Determine the (X, Y) coordinate at the center of the cell enclosing the given text.  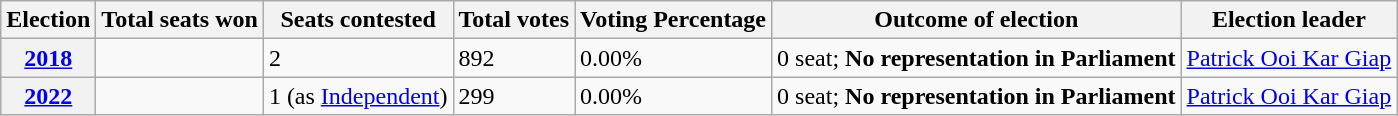
299 (514, 96)
892 (514, 58)
Total votes (514, 20)
2 (358, 58)
Seats contested (358, 20)
2018 (48, 58)
Total seats won (180, 20)
Voting Percentage (674, 20)
Election (48, 20)
1 (as Independent) (358, 96)
Election leader (1289, 20)
2022 (48, 96)
Outcome of election (976, 20)
